From the cell containing the given text, extract its center point as [X, Y] coordinate. 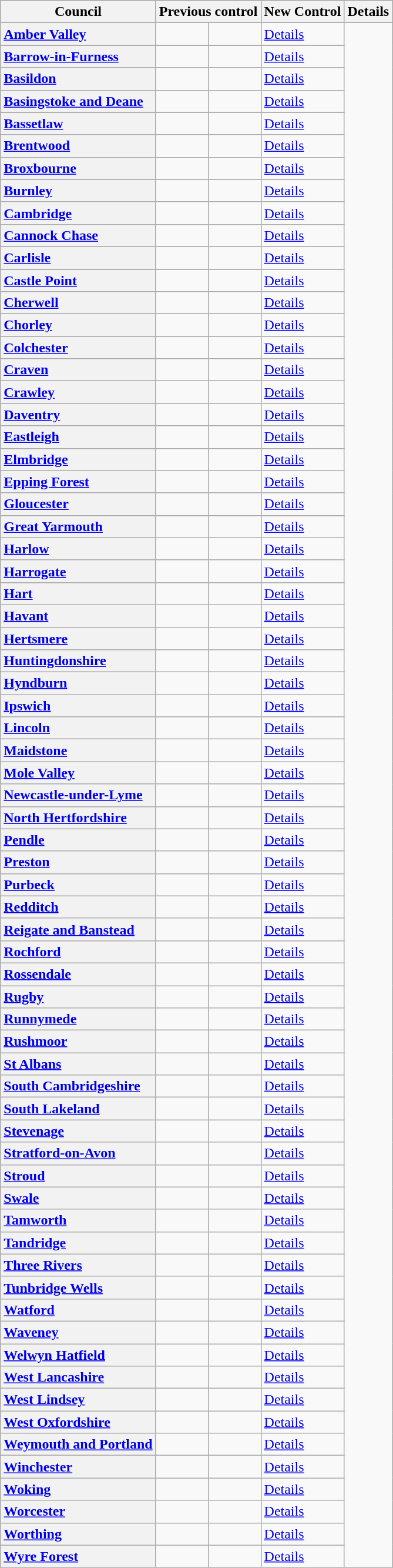
Burnley [78, 191]
Mole Valley [78, 773]
Woking [78, 1489]
Eastleigh [78, 437]
Daventry [78, 415]
Brentwood [78, 146]
Crawley [78, 392]
Cambridge [78, 213]
Colchester [78, 348]
Rugby [78, 997]
Lincoln [78, 728]
South Cambridgeshire [78, 1086]
Broxbourne [78, 168]
Reigate and Banstead [78, 929]
Hertsmere [78, 638]
North Hertfordshire [78, 818]
Waveney [78, 1332]
Previous control [208, 12]
Rossendale [78, 974]
Cannock Chase [78, 235]
Weymouth and Portland [78, 1444]
Stroud [78, 1176]
Cherwell [78, 303]
Hart [78, 593]
Huntingdonshire [78, 661]
Runnymede [78, 1019]
Swale [78, 1198]
Redditch [78, 907]
Tunbridge Wells [78, 1287]
Elmbridge [78, 459]
Great Yarmouth [78, 526]
Barrow-in-Furness [78, 56]
Harrogate [78, 571]
Epping Forest [78, 482]
Basildon [78, 79]
South Lakeland [78, 1109]
Stratford-on-Avon [78, 1153]
Amber Valley [78, 34]
Stevenage [78, 1131]
Tamworth [78, 1220]
Bassetlaw [78, 124]
Council [78, 12]
Ipswich [78, 706]
Newcastle-under-Lyme [78, 795]
Rochford [78, 952]
Havant [78, 616]
West Lancashire [78, 1377]
West Lindsey [78, 1400]
Gloucester [78, 504]
Chorley [78, 325]
Rushmoor [78, 1042]
Craven [78, 370]
Tandridge [78, 1243]
Carlisle [78, 258]
Worthing [78, 1534]
Watford [78, 1310]
Welwyn Hatfield [78, 1355]
Three Rivers [78, 1265]
Preston [78, 862]
Worcester [78, 1512]
Basingstoke and Deane [78, 101]
Maidstone [78, 750]
Harlow [78, 549]
St Albans [78, 1064]
Pendle [78, 840]
Hyndburn [78, 683]
New Control [303, 12]
Purbeck [78, 885]
West Oxfordshire [78, 1422]
Castle Point [78, 281]
Wyre Forest [78, 1556]
Winchester [78, 1467]
